Provide the (x, y) coordinate of the cell's center where the given text is located.  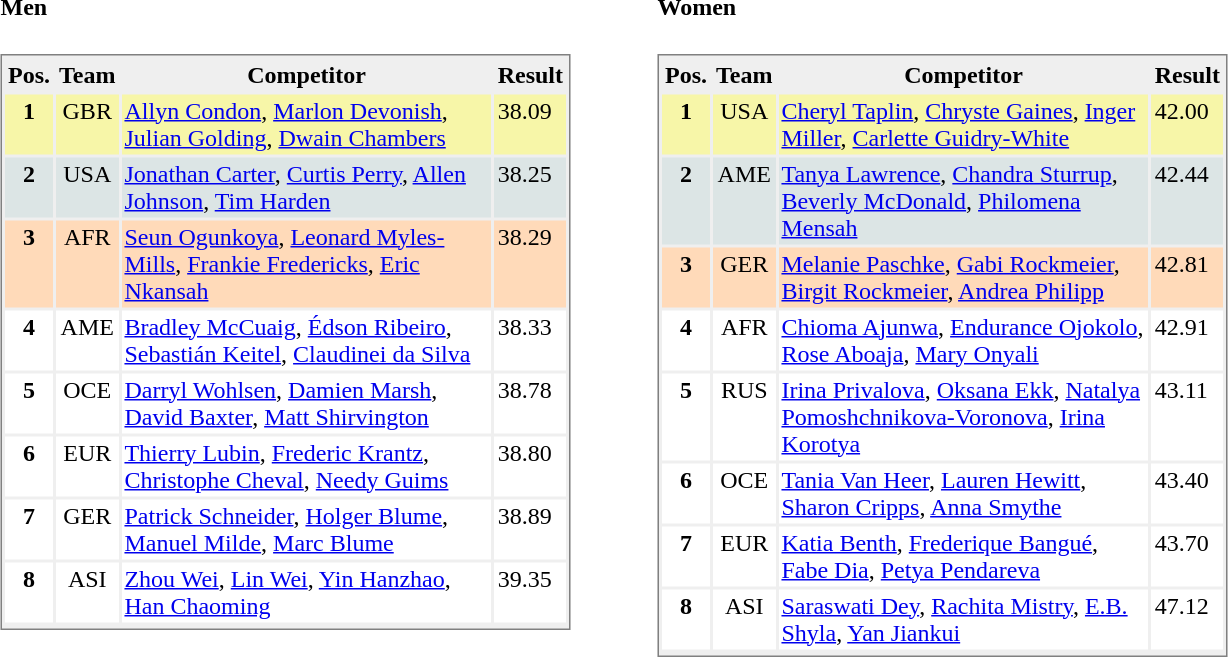
Zhou Wei, Lin Wei, Yin Hanzhao, Han Chaoming (306, 592)
43.11 (1188, 416)
Tania Van Heer, Lauren Hewitt, Sharon Cripps, Anna Smythe (963, 493)
Allyn Condon, Marlon Devonish, Julian Golding, Dwain Chambers (306, 124)
Melanie Paschke, Gabi Rockmeier, Birgit Rockmeier, Andrea Philipp (963, 277)
Seun Ogunkoya, Leonard Myles-Mills, Frankie Fredericks, Eric Nkansah (306, 264)
42.44 (1188, 200)
RUS (744, 416)
39.35 (530, 592)
38.09 (530, 124)
Jonathan Carter, Curtis Perry, Allen Johnson, Tim Harden (306, 187)
Irina Privalova, Oksana Ekk, Natalya Pomoshchnikova-Voronova, Irina Korotya (963, 416)
Darryl Wohlsen, Damien Marsh, David Baxter, Matt Shirvington (306, 403)
38.78 (530, 403)
42.81 (1188, 277)
Bradley McCuaig, Édson Ribeiro, Sebastián Keitel, Claudinei da Silva (306, 340)
38.33 (530, 340)
38.80 (530, 466)
GBR (87, 124)
Thierry Lubin, Frederic Krantz, Christophe Cheval, Needy Guims (306, 466)
38.25 (530, 187)
Cheryl Taplin, Chryste Gaines, Inger Miller, Carlette Guidry-White (963, 124)
43.70 (1188, 556)
43.40 (1188, 493)
38.29 (530, 264)
38.89 (530, 529)
Patrick Schneider, Holger Blume, Manuel Milde, Marc Blume (306, 529)
Tanya Lawrence, Chandra Sturrup, Beverly McDonald, Philomena Mensah (963, 200)
42.91 (1188, 340)
42.00 (1188, 124)
Chioma Ajunwa, Endurance Ojokolo, Rose Aboaja, Mary Onyali (963, 340)
Katia Benth, Frederique Bangué, Fabe Dia, Petya Pendareva (963, 556)
Saraswati Dey, Rachita Mistry, E.B. Shyla, Yan Jiankui (963, 619)
47.12 (1188, 619)
